Find where the given text appears and provide that cell's center as (x, y) coordinate. 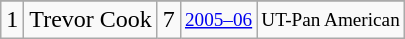
7 (168, 20)
2005–06 (218, 20)
Trevor Cook (91, 20)
1 (12, 20)
UT-Pan American (331, 20)
